Locate the cell with the specified text and output its [x, y] center coordinate. 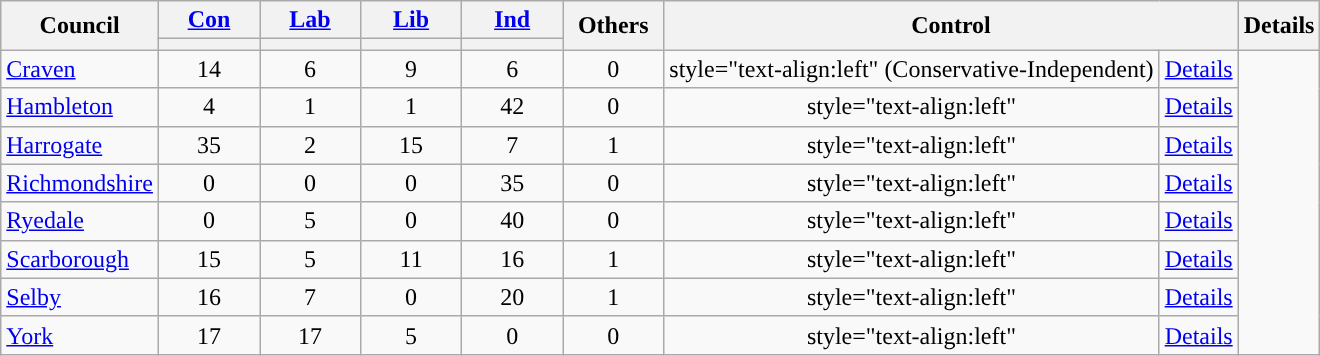
4 [208, 107]
Hambleton [80, 107]
11 [412, 259]
20 [512, 297]
York [80, 335]
Lab [310, 20]
Council [80, 26]
Scarborough [80, 259]
Richmondshire [80, 183]
Con [208, 20]
style="text-align:left" (Conservative-Independent) [912, 69]
Others [614, 26]
Lib [412, 20]
40 [512, 221]
Ind [512, 20]
42 [512, 107]
Ryedale [80, 221]
Harrogate [80, 145]
14 [208, 69]
Craven [80, 69]
9 [412, 69]
2 [310, 145]
Control [951, 26]
Selby [80, 297]
